Return the [x, y] coordinate for the center point of the cell that contains the specified text.  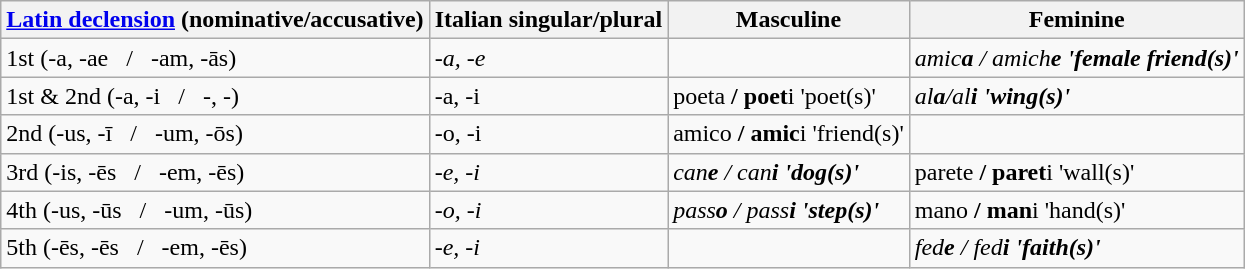
amico / amici 'friend(s)' [789, 134]
1st & 2nd (-a, -i / -, -) [215, 96]
Masculine [789, 20]
cane / cani 'dog(s)' [789, 172]
4th (-us, -ūs / -um, -ūs) [215, 210]
Feminine [1076, 20]
Italian singular/plural [548, 20]
amica / amiche 'female friend(s)' [1076, 58]
Latin declension (nominative/accusative) [215, 20]
1st (-a, -ae / -am, -ās) [215, 58]
-a, -e [548, 58]
5th (-ēs, -ēs / -em, -ēs) [215, 248]
ala/ali 'wing(s)' [1076, 96]
3rd (-is, -ēs / -em, -ēs) [215, 172]
mano / mani 'hand(s)' [1076, 210]
parete / pareti 'wall(s)' [1076, 172]
poeta / poeti 'poet(s)' [789, 96]
2nd (-us, -ī / -um, -ōs) [215, 134]
-a, -i [548, 96]
passo / passi 'step(s)' [789, 210]
fede / fedi 'faith(s)' [1076, 248]
